Search for the cell housing the specified text and yield its [X, Y] center coordinate. 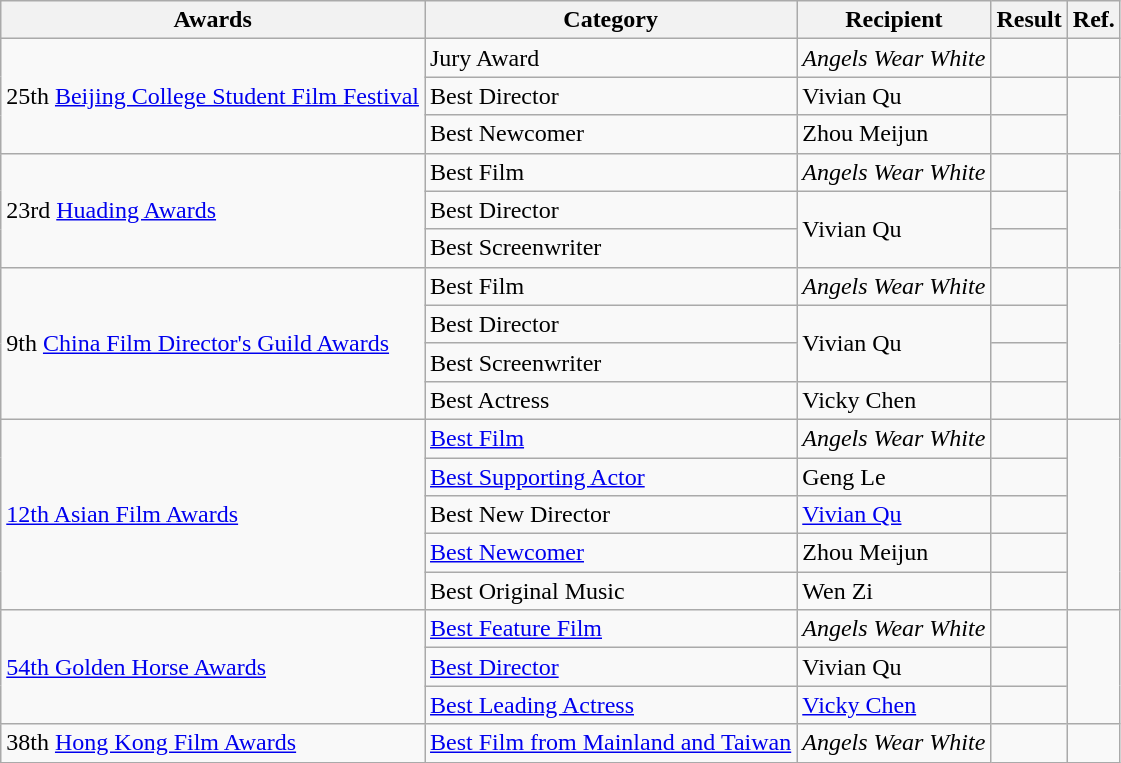
9th China Film Director's Guild Awards [213, 343]
Ref. [1094, 20]
Wen Zi [894, 591]
38th Hong Kong Film Awards [213, 743]
Best Feature Film [610, 629]
Category [610, 20]
Best New Director [610, 515]
23rd Huading Awards [213, 210]
Best Supporting Actor [610, 477]
12th Asian Film Awards [213, 514]
Best Actress [610, 400]
Geng Le [894, 477]
25th Beijing College Student Film Festival [213, 96]
Awards [213, 20]
Best Film from Mainland and Taiwan [610, 743]
Result [1029, 20]
Recipient [894, 20]
Best Leading Actress [610, 705]
Jury Award [610, 58]
Best Original Music [610, 591]
54th Golden Horse Awards [213, 667]
